Return [x, y] of the center of cell containing provided text 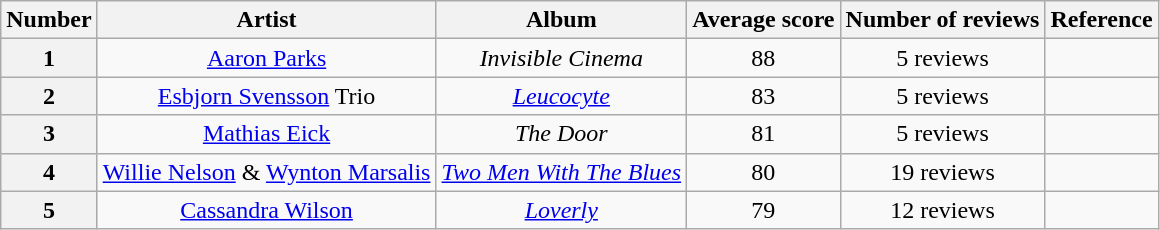
19 reviews [942, 172]
Average score [764, 20]
Number [49, 20]
2 [49, 96]
80 [764, 172]
81 [764, 134]
The Door [562, 134]
88 [764, 58]
Willie Nelson & Wynton Marsalis [266, 172]
Esbjorn Svensson Trio [266, 96]
Aaron Parks [266, 58]
Cassandra Wilson [266, 210]
Loverly [562, 210]
Leucocyte [562, 96]
Number of reviews [942, 20]
83 [764, 96]
Artist [266, 20]
3 [49, 134]
Two Men With The Blues [562, 172]
5 [49, 210]
Album [562, 20]
Reference [1102, 20]
79 [764, 210]
Mathias Eick [266, 134]
1 [49, 58]
12 reviews [942, 210]
Invisible Cinema [562, 58]
4 [49, 172]
